For the text-containing cell, return its midpoint in [X, Y] coordinate format. 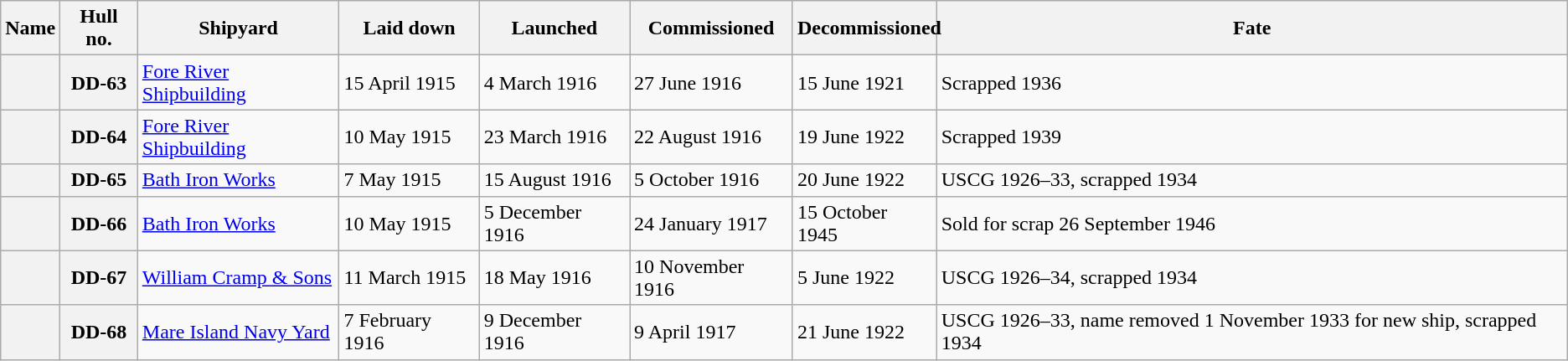
7 February 1916 [409, 332]
15 June 1921 [864, 82]
19 June 1922 [864, 137]
Hull no. [99, 28]
15 April 1915 [409, 82]
9 April 1917 [712, 332]
DD-66 [99, 223]
21 June 1922 [864, 332]
USCG 1926–34, scrapped 1934 [1251, 278]
7 May 1915 [409, 180]
USCG 1926–33, scrapped 1934 [1251, 180]
22 August 1916 [712, 137]
DD-64 [99, 137]
DD-68 [99, 332]
Name [30, 28]
DD-63 [99, 82]
Fate [1251, 28]
23 March 1916 [554, 137]
DD-67 [99, 278]
Mare Island Navy Yard [238, 332]
Scrapped 1936 [1251, 82]
5 December 1916 [554, 223]
15 October 1945 [864, 223]
Launched [554, 28]
20 June 1922 [864, 180]
15 August 1916 [554, 180]
Sold for scrap 26 September 1946 [1251, 223]
18 May 1916 [554, 278]
Commissioned [712, 28]
24 January 1917 [712, 223]
10 November 1916 [712, 278]
4 March 1916 [554, 82]
Scrapped 1939 [1251, 137]
Laid down [409, 28]
27 June 1916 [712, 82]
5 October 1916 [712, 180]
5 June 1922 [864, 278]
USCG 1926–33, name removed 1 November 1933 for new ship, scrapped 1934 [1251, 332]
Decommissioned [864, 28]
9 December 1916 [554, 332]
11 March 1915 [409, 278]
Shipyard [238, 28]
William Cramp & Sons [238, 278]
DD-65 [99, 180]
